Search for the cell housing the specified text and yield its (X, Y) center coordinate. 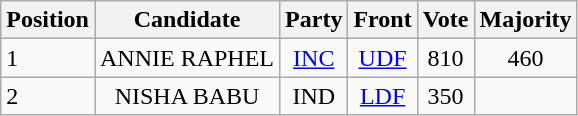
NISHA BABU (186, 96)
Front (382, 20)
INC (314, 58)
LDF (382, 96)
350 (446, 96)
Vote (446, 20)
1 (48, 58)
Candidate (186, 20)
810 (446, 58)
Position (48, 20)
IND (314, 96)
460 (526, 58)
Majority (526, 20)
Party (314, 20)
UDF (382, 58)
ANNIE RAPHEL (186, 58)
2 (48, 96)
